Scan for the cell matching the given text and deliver its (x, y) coordinate at center. 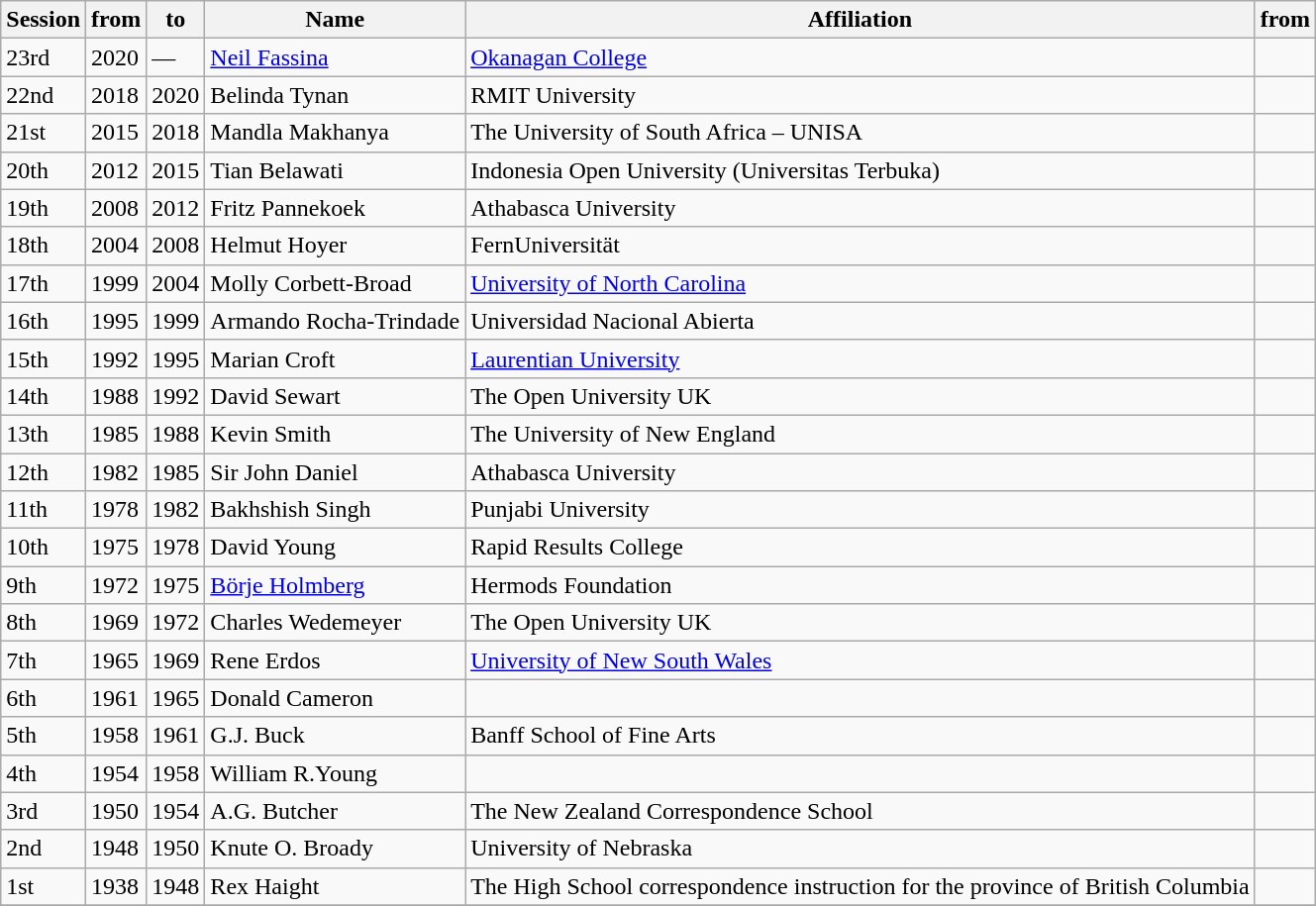
15th (44, 358)
— (176, 57)
1st (44, 886)
Affiliation (860, 20)
22nd (44, 95)
Okanagan College (860, 57)
David Sewart (335, 396)
A.G. Butcher (335, 811)
Laurentian University (860, 358)
Rene Erdos (335, 660)
Hermods Foundation (860, 585)
Armando Rocha-Trindade (335, 321)
8th (44, 623)
G.J. Buck (335, 736)
to (176, 20)
Punjabi University (860, 510)
Marian Croft (335, 358)
Fritz Pannekoek (335, 208)
3rd (44, 811)
Mandla Makhanya (335, 133)
18th (44, 246)
21st (44, 133)
20th (44, 170)
19th (44, 208)
Helmut Hoyer (335, 246)
University of North Carolina (860, 283)
10th (44, 548)
The University of South Africa – UNISA (860, 133)
17th (44, 283)
16th (44, 321)
Indonesia Open University (Universitas Terbuka) (860, 170)
5th (44, 736)
Banff School of Fine Arts (860, 736)
Rex Haight (335, 886)
Universidad Nacional Abierta (860, 321)
9th (44, 585)
Belinda Tynan (335, 95)
University of New South Wales (860, 660)
13th (44, 434)
6th (44, 698)
Session (44, 20)
12th (44, 472)
William R.Young (335, 773)
Börje Holmberg (335, 585)
The High School correspondence instruction for the province of British Columbia (860, 886)
Molly Corbett-Broad (335, 283)
Charles Wedemeyer (335, 623)
Tian Belawati (335, 170)
2nd (44, 849)
Rapid Results College (860, 548)
Name (335, 20)
1938 (117, 886)
Donald Cameron (335, 698)
Neil Fassina (335, 57)
Knute O. Broady (335, 849)
Kevin Smith (335, 434)
David Young (335, 548)
7th (44, 660)
RMIT University (860, 95)
Sir John Daniel (335, 472)
The University of New England (860, 434)
University of Nebraska (860, 849)
The New Zealand Correspondence School (860, 811)
Bakhshish Singh (335, 510)
4th (44, 773)
11th (44, 510)
FernUniversität (860, 246)
23rd (44, 57)
14th (44, 396)
